Scan for the cell matching the given text and deliver its [X, Y] coordinate at center. 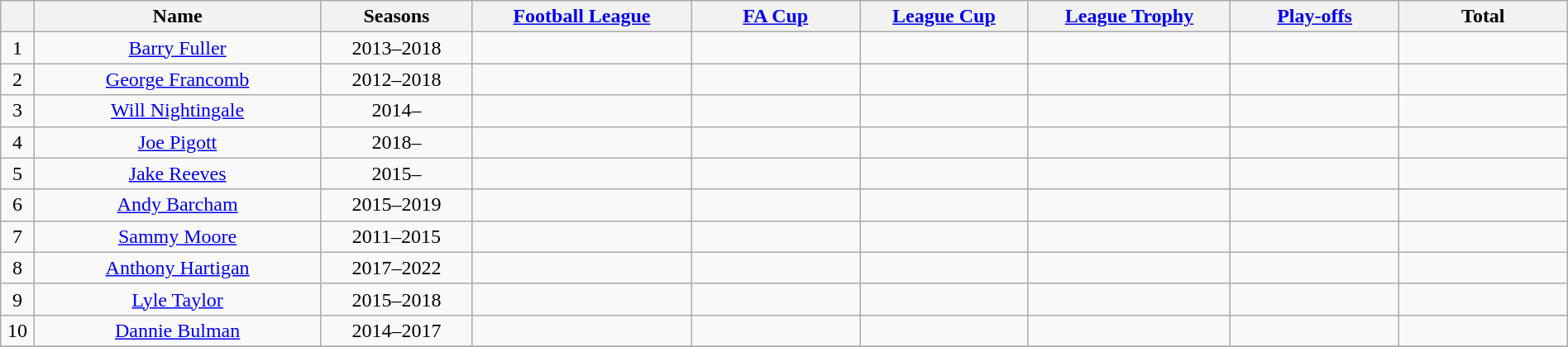
Play-offs [1315, 17]
9 [18, 299]
8 [18, 268]
Lyle Taylor [177, 299]
2012–2018 [397, 79]
4 [18, 142]
Dannie Bulman [177, 330]
2015– [397, 173]
Football League [582, 17]
Anthony Hartigan [177, 268]
5 [18, 173]
2017–2022 [397, 268]
George Francomb [177, 79]
Barry Fuller [177, 48]
2014–2017 [397, 330]
Will Nightingale [177, 111]
League Cup [944, 17]
Andy Barcham [177, 205]
Total [1483, 17]
2015–2019 [397, 205]
Name [177, 17]
2015–2018 [397, 299]
2 [18, 79]
2011–2015 [397, 236]
6 [18, 205]
Joe Pigott [177, 142]
2013–2018 [397, 48]
3 [18, 111]
7 [18, 236]
Jake Reeves [177, 173]
2018– [397, 142]
2014– [397, 111]
League Trophy [1129, 17]
1 [18, 48]
Sammy Moore [177, 236]
10 [18, 330]
Seasons [397, 17]
FA Cup [776, 17]
